Scan for the cell matching the given text and deliver its (x, y) coordinate at center. 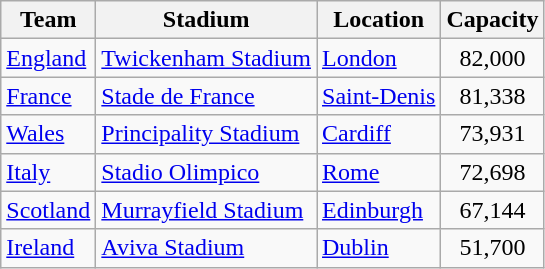
England (48, 58)
Capacity (492, 20)
73,931 (492, 134)
Cardiff (378, 134)
82,000 (492, 58)
51,700 (492, 248)
Ireland (48, 248)
Scotland (48, 210)
Team (48, 20)
Stadio Olimpico (206, 172)
72,698 (492, 172)
Italy (48, 172)
Location (378, 20)
Stadium (206, 20)
Murrayfield Stadium (206, 210)
Rome (378, 172)
Twickenham Stadium (206, 58)
London (378, 58)
81,338 (492, 96)
Edinburgh (378, 210)
67,144 (492, 210)
Dublin (378, 248)
Principality Stadium (206, 134)
Stade de France (206, 96)
Wales (48, 134)
Aviva Stadium (206, 248)
Saint-Denis (378, 96)
France (48, 96)
